Identify which cell holds the provided text, then report its (X, Y) central coordinate. 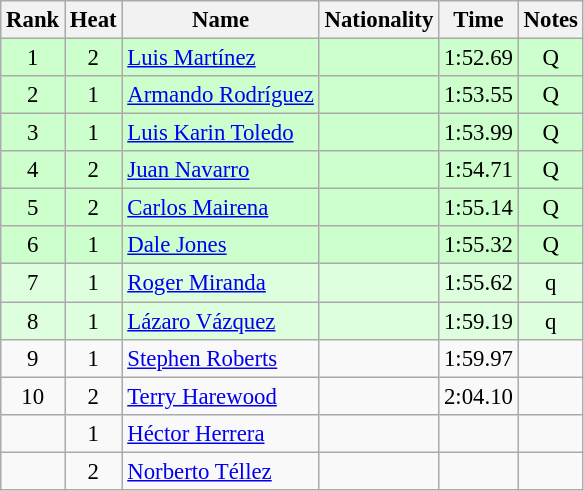
9 (33, 358)
3 (33, 133)
Armando Rodríguez (220, 95)
1:53.99 (479, 133)
Roger Miranda (220, 283)
Notes (550, 20)
6 (33, 245)
1:54.71 (479, 170)
Stephen Roberts (220, 358)
Juan Navarro (220, 170)
Name (220, 20)
Rank (33, 20)
2:04.10 (479, 396)
5 (33, 208)
Héctor Herrera (220, 433)
Carlos Mairena (220, 208)
1:53.55 (479, 95)
10 (33, 396)
8 (33, 321)
Terry Harewood (220, 396)
Luis Karin Toledo (220, 133)
1:59.19 (479, 321)
4 (33, 170)
1:55.62 (479, 283)
Luis Martínez (220, 58)
Time (479, 20)
Lázaro Vázquez (220, 321)
1:55.32 (479, 245)
Nationality (378, 20)
1:52.69 (479, 58)
1:59.97 (479, 358)
Norberto Téllez (220, 471)
Heat (94, 20)
1:55.14 (479, 208)
Dale Jones (220, 245)
7 (33, 283)
